Extract the [X, Y] coordinate from the center of the cell holding the provided text.  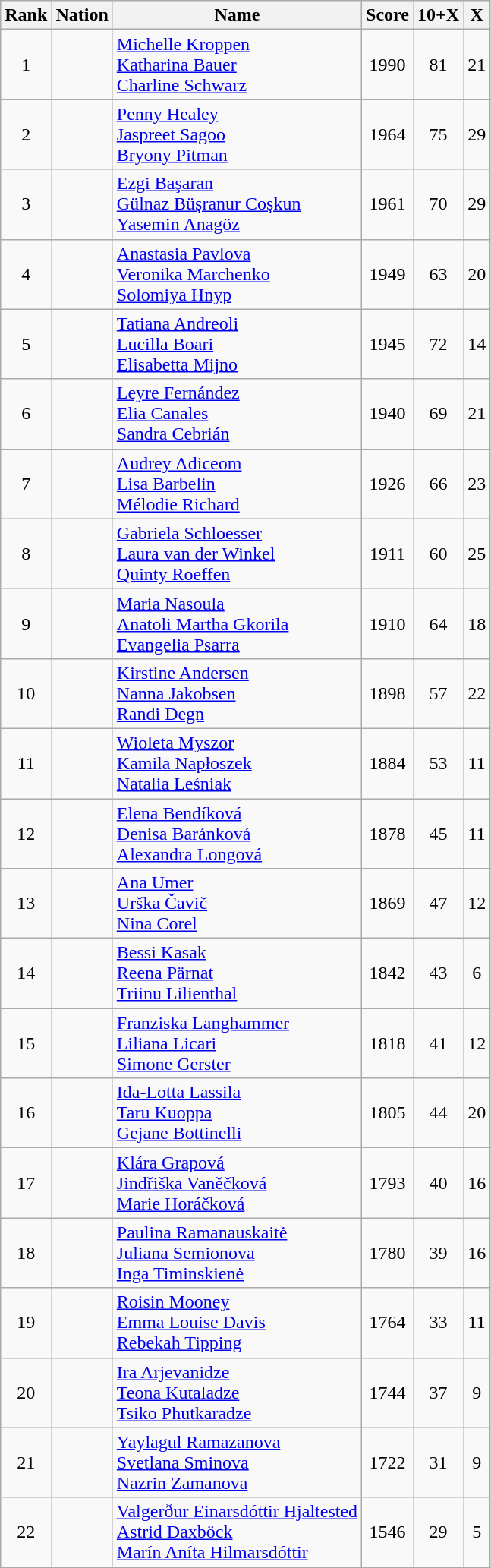
1910 [388, 623]
41 [439, 1043]
69 [439, 414]
1926 [388, 484]
1764 [388, 1323]
Ida-Lotta Lassila Taru Kuoppa Gejane Bottinelli [237, 1113]
47 [439, 904]
53 [439, 763]
23 [477, 484]
66 [439, 484]
1818 [388, 1043]
Michelle Kroppen Katharina Bauer Charline Schwarz [237, 65]
Score [388, 15]
81 [439, 65]
X [477, 15]
1546 [388, 1532]
Ira Arjevanidze Teona Kutaladze Tsiko Phutkaradze [237, 1393]
Audrey Adiceom Lisa Barbelin Mélodie Richard [237, 484]
Leyre Fernández Elia Canales Sandra Cebrián [237, 414]
1780 [388, 1253]
Paulina Ramanauskaitė Juliana Semionova Inga Timinskienė [237, 1253]
75 [439, 134]
40 [439, 1183]
1898 [388, 693]
39 [439, 1253]
70 [439, 204]
4 [26, 274]
Maria Nasoula Anatoli Martha Gkorila Evangelia Psarra [237, 623]
1945 [388, 344]
Kirstine Andersen Nanna Jakobsen Randi Degn [237, 693]
Name [237, 15]
Elena Bendíková Denisa Baránková Alexandra Longová [237, 834]
1878 [388, 834]
19 [26, 1323]
Rank [26, 15]
1990 [388, 65]
45 [439, 834]
Valgerður Einarsdóttir Hjaltested Astrid Daxböck Marín Aníta Hilmarsdóttir [237, 1532]
33 [439, 1323]
1949 [388, 274]
17 [26, 1183]
Ezgi Başaran Gülnaz Büşranur Coşkun Yasemin Anagöz [237, 204]
1869 [388, 904]
Klára Grapová Jindřiška Vaněčková Marie Horáčková [237, 1183]
Ana Umer Urška Čavič Nina Corel [237, 904]
25 [477, 554]
10+X [439, 15]
1744 [388, 1393]
31 [439, 1462]
64 [439, 623]
Nation [82, 15]
Penny Healey Jaspreet Sagoo Bryony Pitman [237, 134]
1793 [388, 1183]
1 [26, 65]
1842 [388, 973]
Roisin Mooney Emma Louise Davis Rebekah Tipping [237, 1323]
1884 [388, 763]
1940 [388, 414]
Wioleta Myszor Kamila Napłoszek Natalia Leśniak [237, 763]
Bessi Kasak Reena Pärnat Triinu Lilienthal [237, 973]
43 [439, 973]
63 [439, 274]
1964 [388, 134]
37 [439, 1393]
15 [26, 1043]
60 [439, 554]
Gabriela Schloesser Laura van der Winkel Quinty Roeffen [237, 554]
57 [439, 693]
Yaylagul Ramazanova Svetlana Sminova Nazrin Zamanova [237, 1462]
Franziska Langhammer Liliana Licari Simone Gerster [237, 1043]
7 [26, 484]
3 [26, 204]
1722 [388, 1462]
1961 [388, 204]
8 [26, 554]
1911 [388, 554]
13 [26, 904]
1805 [388, 1113]
44 [439, 1113]
Anastasia Pavlova Veronika Marchenko Solomiya Hnyp [237, 274]
Tatiana Andreoli Lucilla Boari Elisabetta Mijno [237, 344]
10 [26, 693]
72 [439, 344]
2 [26, 134]
